Capture the cell that displays the provided text and extract its [X, Y] central coordinate. 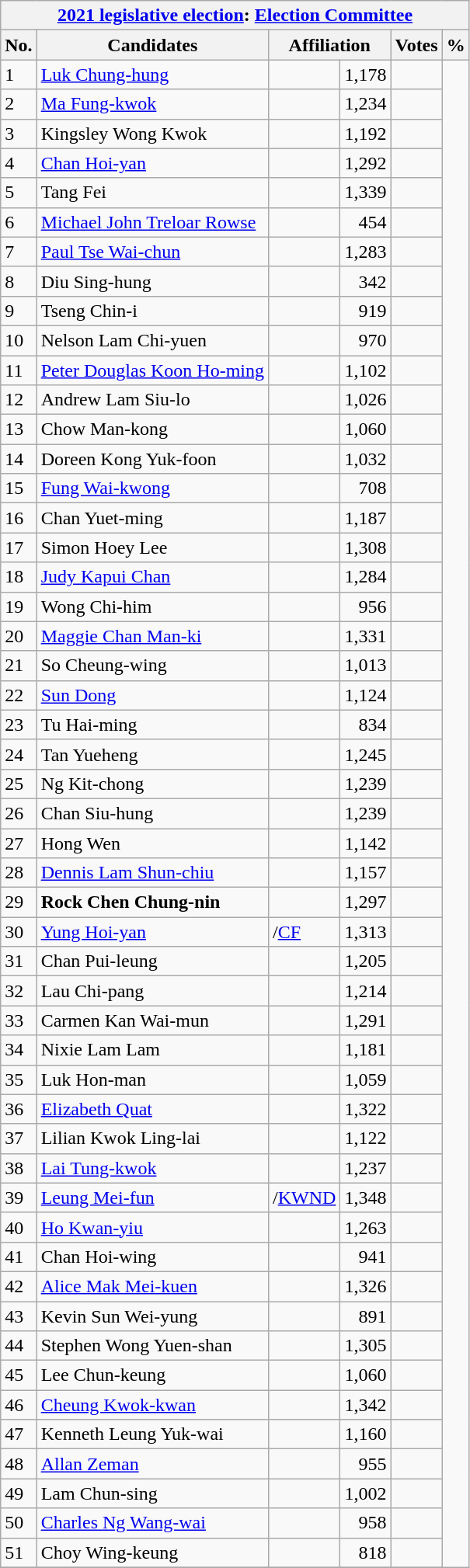
15 [19, 488]
/CF [305, 932]
28 [19, 873]
Chan Pui-leung [152, 961]
Elizabeth Quat [152, 1109]
454 [365, 222]
Votes [416, 45]
Yung Hoi-yan [152, 932]
1,291 [365, 1020]
/KWND [305, 1198]
Ng Kit-chong [152, 784]
25 [19, 784]
29 [19, 902]
5 [19, 193]
1,142 [365, 843]
Ma Fung-kwok [152, 104]
13 [19, 429]
Luk Chung-hung [152, 75]
Allan Zeman [152, 1464]
919 [365, 311]
Simon Hoey Lee [152, 548]
Kenneth Leung Yuk-wai [152, 1434]
1,157 [365, 873]
1,284 [365, 577]
955 [365, 1464]
1,245 [365, 754]
48 [19, 1464]
Lau Chi-pang [152, 991]
No. [19, 45]
4 [19, 163]
26 [19, 813]
Kevin Sun Wei-yung [152, 1316]
Andrew Lam Siu-lo [152, 400]
834 [365, 725]
1,032 [365, 459]
49 [19, 1493]
1,102 [365, 370]
Sun Dong [152, 695]
1 [19, 75]
1,059 [365, 1080]
Tang Fei [152, 193]
10 [19, 340]
1,124 [365, 695]
37 [19, 1139]
1,002 [365, 1493]
44 [19, 1346]
1,322 [365, 1109]
Lilian Kwok Ling-lai [152, 1139]
Judy Kapui Chan [152, 577]
8 [19, 281]
6 [19, 222]
Stephen Wong Yuen-shan [152, 1346]
1,013 [365, 666]
Candidates [152, 45]
30 [19, 932]
19 [19, 607]
Chan Hoi-wing [152, 1257]
1,308 [365, 548]
1,160 [365, 1434]
Alice Mak Mei-kuen [152, 1286]
So Cheung-wing [152, 666]
18 [19, 577]
708 [365, 488]
Chan Siu-hung [152, 813]
941 [365, 1257]
Doreen Kong Yuk-foon [152, 459]
1,348 [365, 1198]
16 [19, 518]
1,305 [365, 1346]
Ho Kwan-yiu [152, 1227]
Chan Yuet-ming [152, 518]
1,326 [365, 1286]
24 [19, 754]
9 [19, 311]
2021 legislative election: Election Committee [235, 16]
Nixie Lam Lam [152, 1050]
1,026 [365, 400]
Lam Chun-sing [152, 1493]
Rock Chen Chung-nin [152, 902]
12 [19, 400]
1,234 [365, 104]
43 [19, 1316]
Choy Wing-keung [152, 1552]
1,339 [365, 193]
1,192 [365, 134]
Hong Wen [152, 843]
1,178 [365, 75]
342 [365, 281]
956 [365, 607]
35 [19, 1080]
891 [365, 1316]
Luk Hon-man [152, 1080]
Dennis Lam Shun-chiu [152, 873]
1,283 [365, 252]
39 [19, 1198]
Carmen Kan Wai-mun [152, 1020]
1,313 [365, 932]
1,122 [365, 1139]
40 [19, 1227]
Michael John Treloar Rowse [152, 222]
Maggie Chan Man-ki [152, 636]
Tan Yueheng [152, 754]
21 [19, 666]
Peter Douglas Koon Ho-ming [152, 370]
Charles Ng Wang-wai [152, 1523]
3 [19, 134]
Wong Chi-him [152, 607]
32 [19, 991]
Tseng Chin-i [152, 311]
1,297 [365, 902]
1,205 [365, 961]
42 [19, 1286]
Diu Sing-hung [152, 281]
33 [19, 1020]
27 [19, 843]
Nelson Lam Chi-yuen [152, 340]
1,214 [365, 991]
818 [365, 1552]
958 [365, 1523]
1,331 [365, 636]
1,187 [365, 518]
2 [19, 104]
Kingsley Wong Kwok [152, 134]
47 [19, 1434]
41 [19, 1257]
31 [19, 961]
Lai Tung-kwok [152, 1168]
20 [19, 636]
36 [19, 1109]
51 [19, 1552]
17 [19, 548]
1,342 [365, 1405]
970 [365, 340]
50 [19, 1523]
7 [19, 252]
Chow Man-kong [152, 429]
46 [19, 1405]
38 [19, 1168]
1,181 [365, 1050]
Cheung Kwok-kwan [152, 1405]
34 [19, 1050]
Tu Hai-ming [152, 725]
1,292 [365, 163]
23 [19, 725]
14 [19, 459]
45 [19, 1375]
Fung Wai-kwong [152, 488]
Chan Hoi-yan [152, 163]
1,237 [365, 1168]
22 [19, 695]
Lee Chun-keung [152, 1375]
1,263 [365, 1227]
% [455, 45]
Leung Mei-fun [152, 1198]
11 [19, 370]
Paul Tse Wai-chun [152, 252]
Affiliation [329, 45]
